Scan for the cell matching the given text and deliver its [X, Y] coordinate at center. 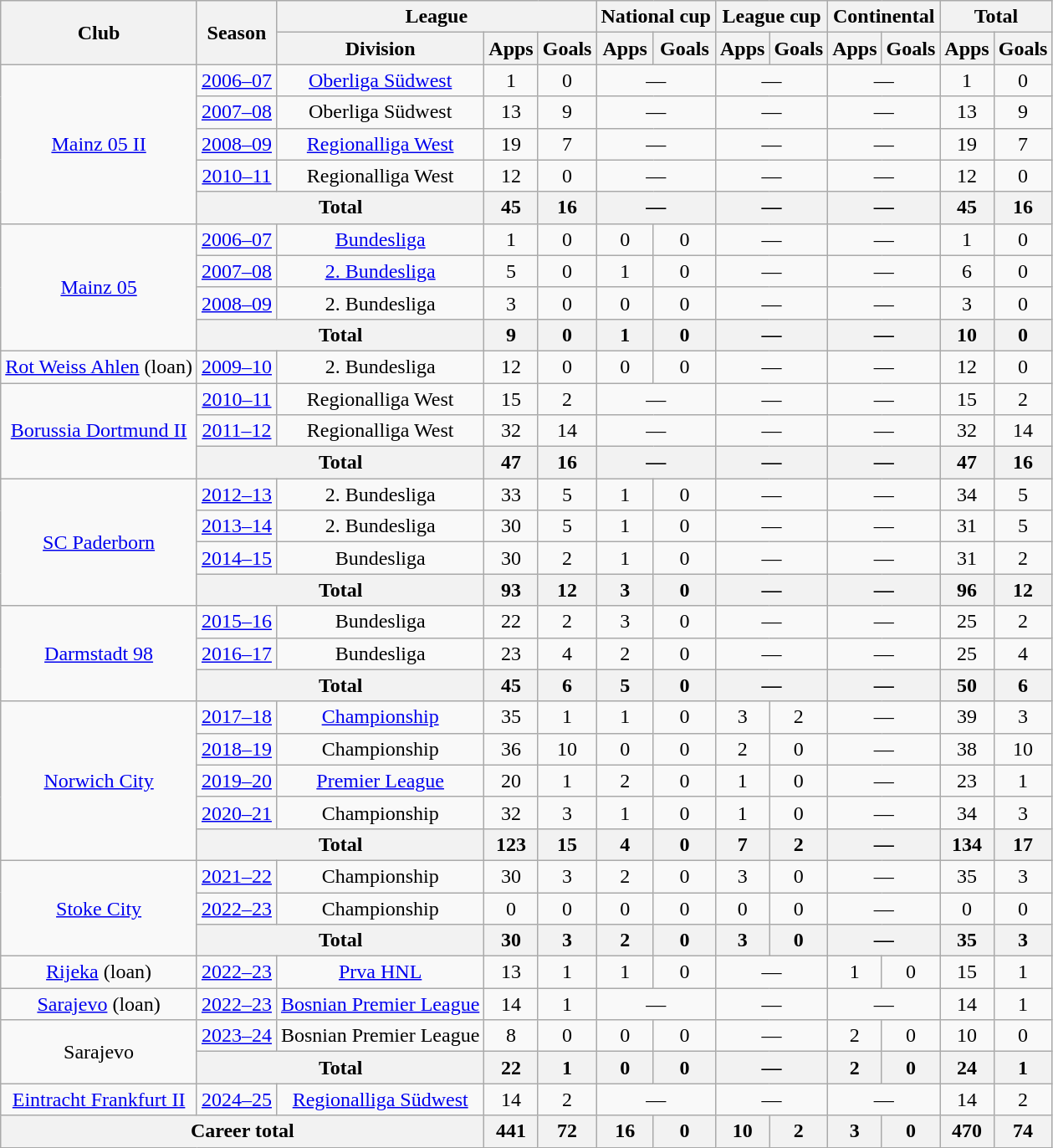
2020–21 [236, 812]
National cup [656, 17]
Darmstadt 98 [99, 653]
470 [967, 1131]
Mainz 05 II [99, 144]
Regionalliga Südwest [380, 1099]
Division [380, 49]
441 [511, 1131]
Sarajevo [99, 1052]
2013–14 [236, 526]
2019–20 [236, 781]
8 [511, 1036]
Prva HNL [380, 972]
2021–22 [236, 876]
Rijeka (loan) [99, 972]
Mainz 05 [99, 287]
SC Paderborn [99, 542]
Borussia Dortmund II [99, 431]
Continental [884, 17]
33 [511, 495]
2016–17 [236, 653]
Season [236, 33]
2017–18 [236, 717]
38 [967, 749]
Sarajevo (loan) [99, 1004]
Norwich City [99, 781]
2014–15 [236, 558]
League cup [771, 17]
2011–12 [236, 431]
74 [1023, 1131]
2009–10 [236, 366]
123 [511, 844]
24 [967, 1068]
20 [511, 781]
72 [567, 1131]
2015–16 [236, 622]
Career total [243, 1131]
96 [967, 590]
2018–19 [236, 749]
Rot Weiss Ahlen (loan) [99, 366]
Eintracht Frankfurt II [99, 1099]
39 [967, 717]
League [436, 17]
36 [511, 749]
2023–24 [236, 1036]
134 [967, 844]
93 [511, 590]
2024–25 [236, 1099]
Stoke City [99, 908]
Premier League [380, 781]
50 [967, 685]
2012–13 [236, 495]
17 [1023, 844]
Club [99, 33]
